Locate the cell with the specified text and output its [x, y] center coordinate. 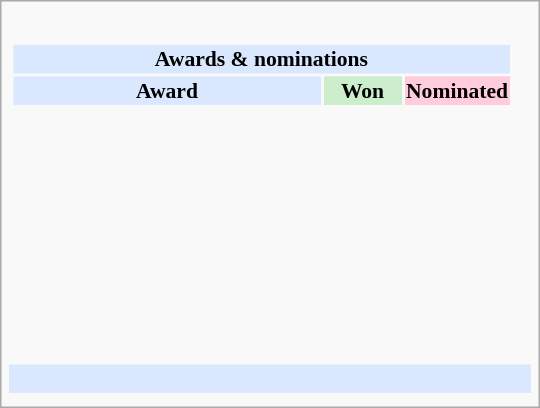
Award [166, 90]
Nominated [458, 90]
Awards & nominations Award Won Nominated [270, 188]
Won [363, 90]
Awards & nominations [261, 59]
